Search for the cell housing the specified text and yield its (X, Y) center coordinate. 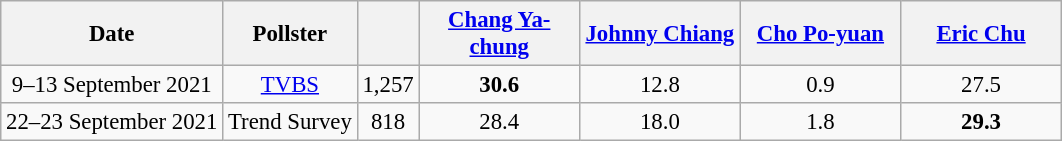
Eric Chu (982, 34)
1.8 (820, 122)
27.5 (982, 85)
30.6 (500, 85)
28.4 (500, 122)
22–23 September 2021 (112, 122)
18.0 (660, 122)
12.8 (660, 85)
0.9 (820, 85)
Trend Survey (290, 122)
Date (112, 34)
818 (388, 122)
Cho Po-yuan (820, 34)
29.3 (982, 122)
Pollster (290, 34)
Chang Ya-chung (500, 34)
9–13 September 2021 (112, 85)
1,257 (388, 85)
TVBS (290, 85)
Johnny Chiang (660, 34)
